Return [x, y] of the center of cell containing provided text 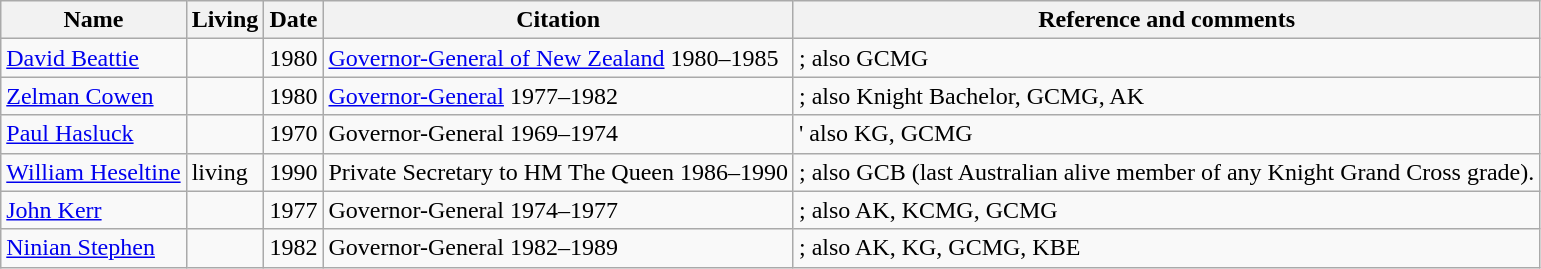
Private Secretary to HM The Queen 1986–1990 [558, 172]
William Heseltine [94, 172]
Zelman Cowen [94, 96]
Date [294, 20]
; also AK, KG, GCMG, KBE [1166, 248]
Governor-General 1977–1982 [558, 96]
; also GCMG [1166, 58]
1977 [294, 210]
Name [94, 20]
; also GCB (last Australian alive member of any Knight Grand Cross grade). [1166, 172]
John Kerr [94, 210]
; also AK, KCMG, GCMG [1166, 210]
Governor-General 1974–1977 [558, 210]
living [225, 172]
Reference and comments [1166, 20]
1970 [294, 134]
Governor-General of New Zealand 1980–1985 [558, 58]
Ninian Stephen [94, 248]
1990 [294, 172]
1982 [294, 248]
Living [225, 20]
David Beattie [94, 58]
Paul Hasluck [94, 134]
; also Knight Bachelor, GCMG, AK [1166, 96]
Governor-General 1982–1989 [558, 248]
Citation [558, 20]
Governor-General 1969–1974 [558, 134]
' also KG, GCMG [1166, 134]
